For the text-containing cell, return its midpoint in [x, y] coordinate format. 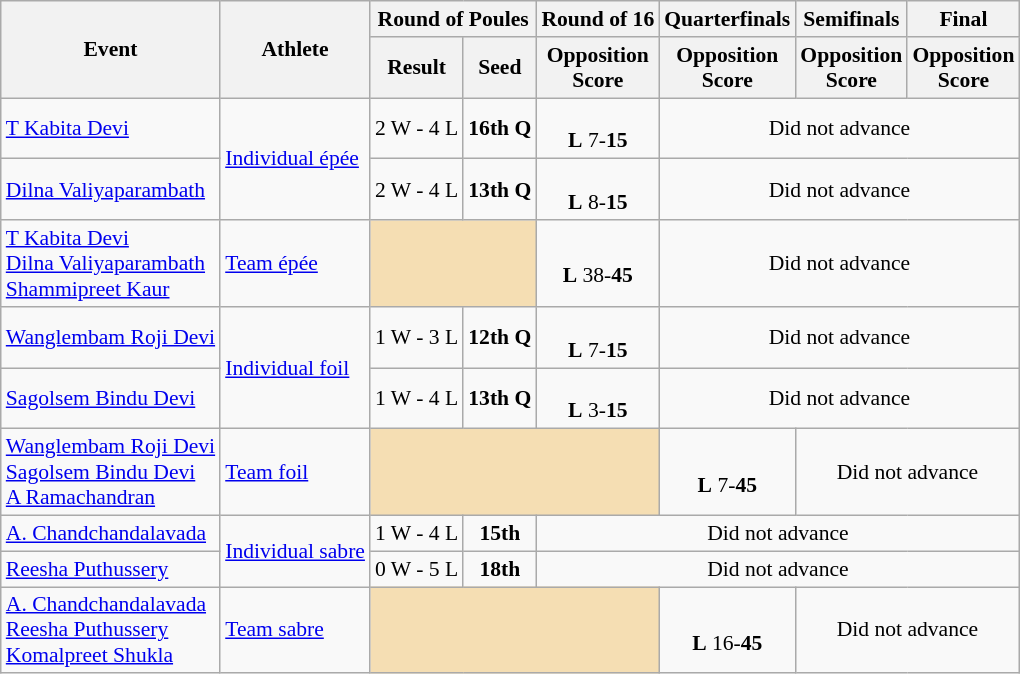
Team foil [295, 472]
Round of Poules [453, 19]
A. ChandchandalavadaReesha PuthusseryKomalpreet Shukla [110, 630]
L 3-15 [598, 398]
Individual sabre [295, 552]
Final [963, 19]
Dilna Valiyaparambath [110, 190]
Team épée [295, 264]
L 16-45 [727, 630]
1 W - 3 L [416, 338]
12th Q [500, 338]
Event [110, 50]
Wanglembam Roji DeviSagolsem Bindu DeviA Ramachandran [110, 472]
L 38-45 [598, 264]
18th [500, 569]
A. Chandchandalavada [110, 534]
Result [416, 68]
15th [500, 534]
L 8-15 [598, 190]
Sagolsem Bindu Devi [110, 398]
Wanglembam Roji Devi [110, 338]
Athlete [295, 50]
Individual épée [295, 159]
Semifinals [851, 19]
Round of 16 [598, 19]
Team sabre [295, 630]
0 W - 5 L [416, 569]
Seed [500, 68]
Quarterfinals [727, 19]
Reesha Puthussery [110, 569]
16th Q [500, 128]
L 7-45 [727, 472]
T Kabita DeviDilna ValiyaparambathShammipreet Kaur [110, 264]
Individual foil [295, 368]
T Kabita Devi [110, 128]
